Determine the [x, y] coordinate at the center of the cell enclosing the given text.  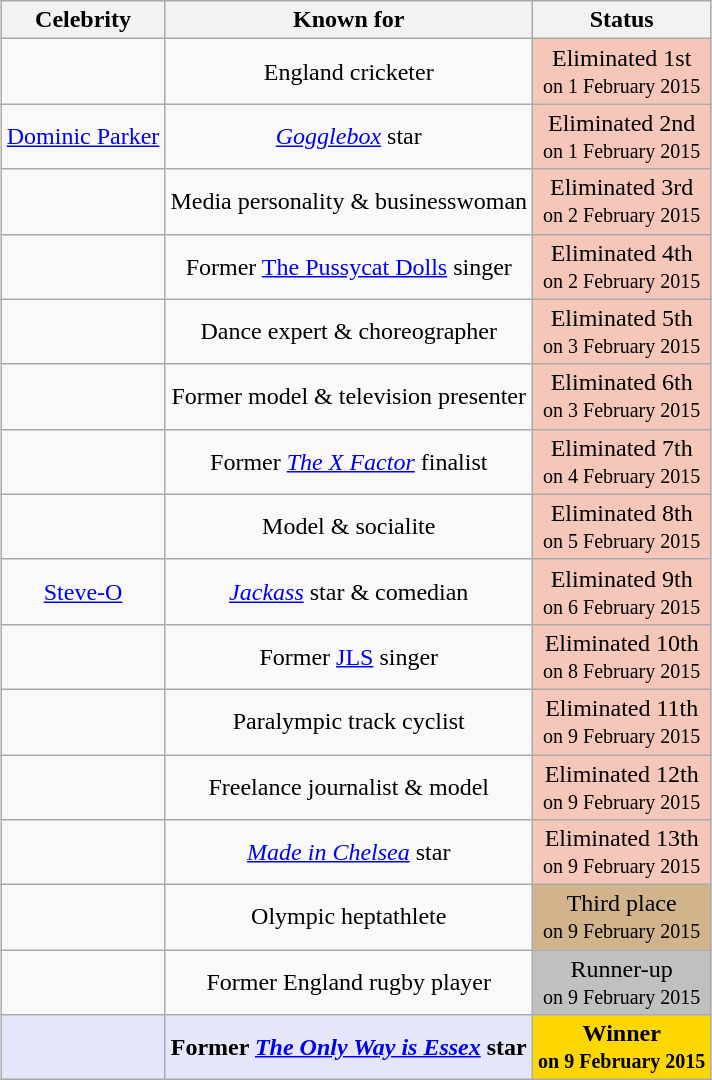
Eliminated 2ndon 1 February 2015 [622, 136]
Eliminated 11thon 9 February 2015 [622, 722]
Known for [349, 20]
Eliminated 8thon 5 February 2015 [622, 526]
Made in Chelsea star [349, 852]
Eliminated 6thon 3 February 2015 [622, 396]
Freelance journalist & model [349, 786]
Former The Pussycat Dolls singer [349, 266]
Gogglebox star [349, 136]
England cricketer [349, 72]
Former England rugby player [349, 982]
Eliminated 13thon 9 February 2015 [622, 852]
Former The Only Way is Essex star [349, 1048]
Eliminated 9thon 6 February 2015 [622, 592]
Media personality & businesswoman [349, 202]
Winneron 9 February 2015 [622, 1048]
Former model & television presenter [349, 396]
Dance expert & choreographer [349, 332]
Celebrity [83, 20]
Eliminated 5thon 3 February 2015 [622, 332]
Former JLS singer [349, 656]
Runner-upon 9 February 2015 [622, 982]
Eliminated 3rdon 2 February 2015 [622, 202]
Jackass star & comedian [349, 592]
Steve-O [83, 592]
Status [622, 20]
Eliminated 10thon 8 February 2015 [622, 656]
Eliminated 4thon 2 February 2015 [622, 266]
Olympic heptathlete [349, 918]
Former The X Factor finalist [349, 462]
Dominic Parker [83, 136]
Paralympic track cyclist [349, 722]
Eliminated 12thon 9 February 2015 [622, 786]
Model & socialite [349, 526]
Eliminated 1ston 1 February 2015 [622, 72]
Eliminated 7thon 4 February 2015 [622, 462]
Third placeon 9 February 2015 [622, 918]
